Search for the cell housing the specified text and yield its (x, y) center coordinate. 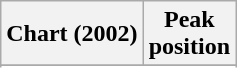
Chart (2002) (72, 34)
Peakposition (189, 34)
